Provide the [x, y] coordinate of the cell's center where the given text is located.  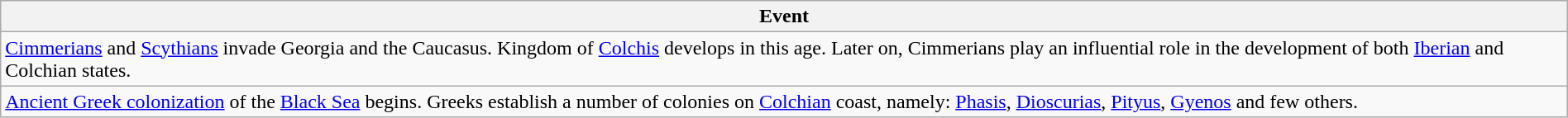
Event [784, 17]
